Locate the cell with the specified text and output its [x, y] center coordinate. 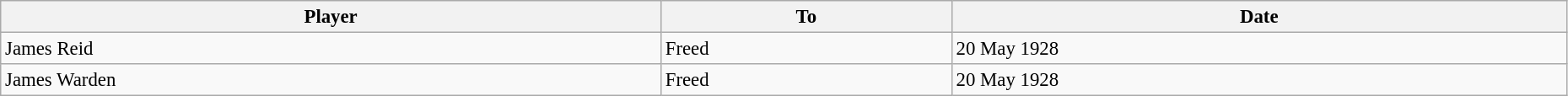
Date [1258, 17]
James Warden [331, 80]
Player [331, 17]
To [806, 17]
James Reid [331, 49]
